Return the (x, y) coordinate for the center point of the cell that contains the specified text.  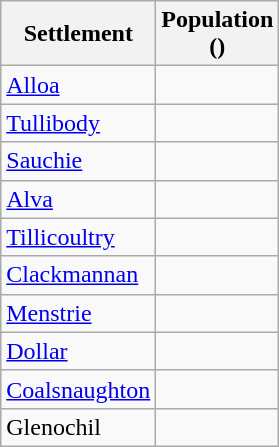
Settlement (78, 34)
Alloa (78, 85)
Alva (78, 199)
Glenochil (78, 427)
Clackmannan (78, 275)
Dollar (78, 351)
Tillicoultry (78, 237)
Population() (218, 34)
Tullibody (78, 123)
Sauchie (78, 161)
Menstrie (78, 313)
Coalsnaughton (78, 389)
